Capture the cell that displays the provided text and extract its (x, y) central coordinate. 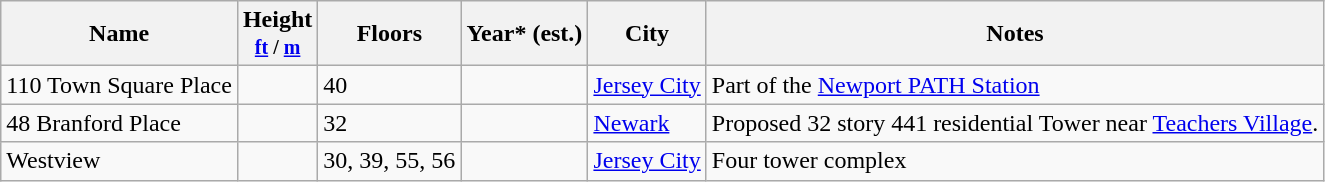
110 Town Square Place (120, 85)
Notes (1014, 34)
Heightft / m (277, 34)
Part of the Newport PATH Station (1014, 85)
Four tower complex (1014, 161)
Year* (est.) (524, 34)
48 Branford Place (120, 123)
Newark (647, 123)
Floors (390, 34)
40 (390, 85)
City (647, 34)
Westview (120, 161)
32 (390, 123)
Name (120, 34)
Proposed 32 story 441 residential Tower near Teachers Village. (1014, 123)
30, 39, 55, 56 (390, 161)
